Find where the given text appears and provide that cell's center as (x, y) coordinate. 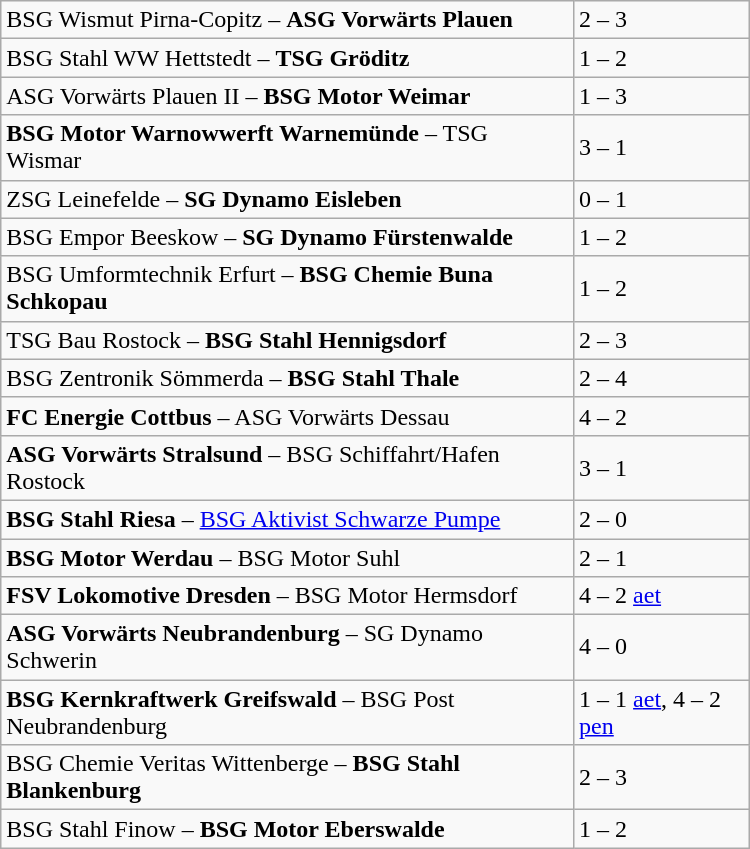
4 – 2 (662, 416)
BSG Kernkraftwerk Greifswald – BSG Post Neubrandenburg (288, 712)
BSG Motor Warnowwerft Warnemünde – TSG Wismar (288, 148)
BSG Stahl Riesa – BSG Aktivist Schwarze Pumpe (288, 519)
1 – 3 (662, 96)
4 – 0 (662, 648)
FSV Lokomotive Dresden – BSG Motor Hermsdorf (288, 596)
BSG Wismut Pirna-Copitz – ASG Vorwärts Plauen (288, 20)
1 – 1 aet, 4 – 2 pen (662, 712)
2 – 4 (662, 378)
BSG Chemie Veritas Wittenberge – BSG Stahl Blankenburg (288, 778)
2 – 1 (662, 557)
BSG Motor Werdau – BSG Motor Suhl (288, 557)
ZSG Leinefelde – SG Dynamo Eisleben (288, 199)
BSG Umformtechnik Erfurt – BSG Chemie Buna Schkopau (288, 288)
ASG Vorwärts Stralsund – BSG Schiffahrt/Hafen Rostock (288, 468)
BSG Zentronik Sömmerda – BSG Stahl Thale (288, 378)
4 – 2 aet (662, 596)
TSG Bau Rostock – BSG Stahl Hennigsdorf (288, 340)
BSG Stahl WW Hettstedt – TSG Gröditz (288, 58)
0 – 1 (662, 199)
ASG Vorwärts Neubrandenburg – SG Dynamo Schwerin (288, 648)
FC Energie Cottbus – ASG Vorwärts Dessau (288, 416)
2 – 0 (662, 519)
BSG Stahl Finow – BSG Motor Eberswalde (288, 829)
ASG Vorwärts Plauen II – BSG Motor Weimar (288, 96)
BSG Empor Beeskow – SG Dynamo Fürstenwalde (288, 237)
